Identify which cell holds the provided text, then report its [X, Y] central coordinate. 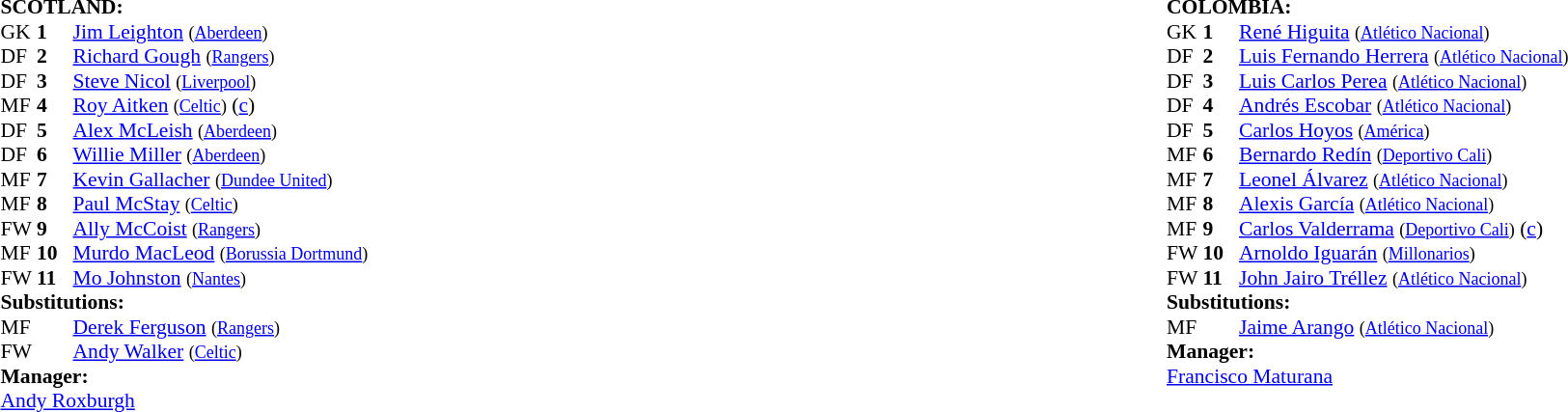
Jim Leighton (Aberdeen) [221, 32]
Derek Ferguson (Rangers) [221, 327]
Leonel Álvarez (Atlético Nacional) [1403, 179]
Alexis García (Atlético Nacional) [1403, 204]
Ally McCoist (Rangers) [221, 229]
Roy Aitken (Celtic) (c) [221, 105]
Andy Walker (Celtic) [221, 352]
Francisco Maturana [1367, 376]
Alex McLeish (Aberdeen) [221, 130]
Bernardo Redín (Deportivo Cali) [1403, 155]
Willie Miller (Aberdeen) [221, 155]
Murdo MacLeod (Borussia Dortmund) [221, 254]
René Higuita (Atlético Nacional) [1403, 32]
Paul McStay (Celtic) [221, 204]
Jaime Arango (Atlético Nacional) [1403, 327]
Richard Gough (Rangers) [221, 57]
Luis Carlos Perea (Atlético Nacional) [1403, 81]
Steve Nicol (Liverpool) [221, 81]
Kevin Gallacher (Dundee United) [221, 179]
Arnoldo Iguarán (Millonarios) [1403, 254]
Mo Johnston (Nantes) [221, 278]
Carlos Hoyos (América) [1403, 130]
Andrés Escobar (Atlético Nacional) [1403, 105]
Luis Fernando Herrera (Atlético Nacional) [1403, 57]
John Jairo Tréllez (Atlético Nacional) [1403, 278]
Carlos Valderrama (Deportivo Cali) (c) [1403, 229]
